Output the (x, y) coordinate of the center of the cell containing the given text.  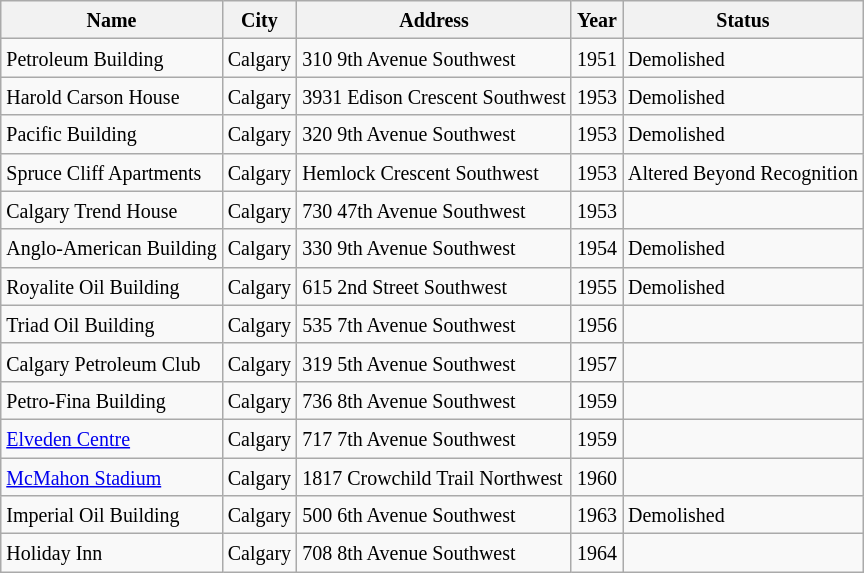
310 9th Avenue Southwest (434, 58)
City (259, 20)
Triad Oil Building (112, 324)
708 8th Avenue Southwest (434, 553)
500 6th Avenue Southwest (434, 515)
McMahon Stadium (112, 477)
615 2nd Street Southwest (434, 286)
Hemlock Crescent Southwest (434, 172)
Pacific Building (112, 134)
330 9th Avenue Southwest (434, 248)
Year (596, 20)
1951 (596, 58)
319 5th Avenue Southwest (434, 362)
Petro-Fina Building (112, 400)
1955 (596, 286)
535 7th Avenue Southwest (434, 324)
Elveden Centre (112, 438)
Holiday Inn (112, 553)
Name (112, 20)
Address (434, 20)
1956 (596, 324)
3931 Edison Crescent Southwest (434, 96)
1817 Crowchild Trail Northwest (434, 477)
1963 (596, 515)
Calgary Trend House (112, 210)
730 47th Avenue Southwest (434, 210)
1960 (596, 477)
Status (742, 20)
Royalite Oil Building (112, 286)
320 9th Avenue Southwest (434, 134)
Altered Beyond Recognition (742, 172)
1957 (596, 362)
717 7th Avenue Southwest (434, 438)
Spruce Cliff Apartments (112, 172)
Imperial Oil Building (112, 515)
1954 (596, 248)
Harold Carson House (112, 96)
Petroleum Building (112, 58)
Calgary Petroleum Club (112, 362)
736 8th Avenue Southwest (434, 400)
1964 (596, 553)
Anglo-American Building (112, 248)
